Provide the (X, Y) coordinate of the cell's center where the given text is located.  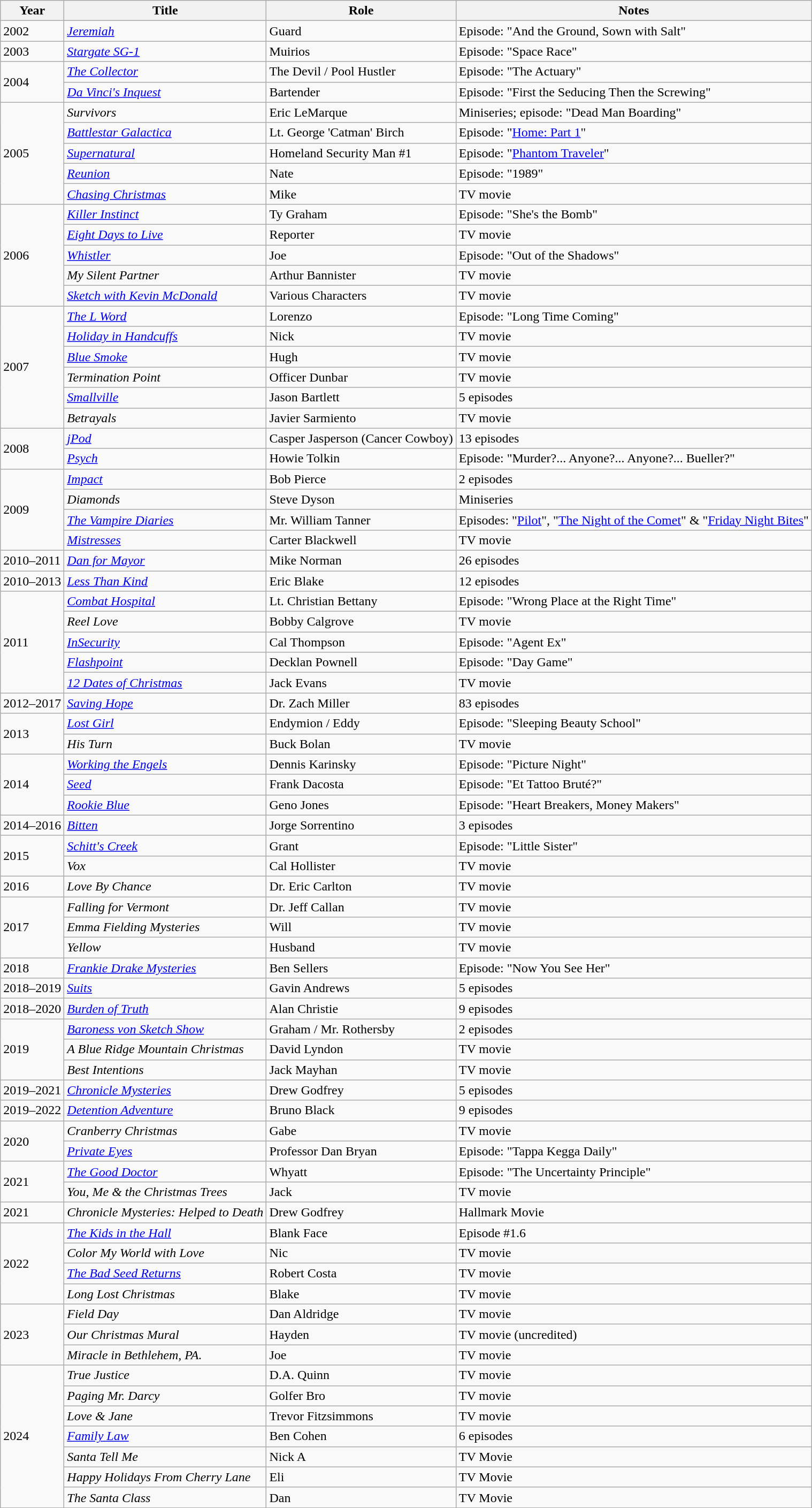
Long Lost Christmas (165, 1294)
Will (361, 927)
Episode: "Little Sister" (633, 846)
Lt. Christian Bettany (361, 601)
Trevor Fitzsimmons (361, 1416)
The Bad Seed Returns (165, 1274)
Frank Dacosta (361, 785)
Episodes: "Pilot", "The Night of the Comet" & "Friday Night Bites" (633, 520)
Lost Girl (165, 723)
2019 (32, 1049)
Yellow (165, 948)
Jack (361, 1192)
The L Word (165, 316)
Homeland Security Man #1 (361, 153)
Rookie Blue (165, 805)
Howie Tolkin (361, 459)
Our Christmas Mural (165, 1335)
Dr. Eric Carlton (361, 886)
Episode: "First the Seducing Then the Screwing" (633, 92)
Steve Dyson (361, 499)
2018 (32, 968)
Nic (361, 1253)
Suits (165, 988)
2018–2020 (32, 1009)
Flashpoint (165, 662)
Falling for Vermont (165, 907)
Episode: "1989" (633, 173)
Alan Christie (361, 1009)
2008 (32, 448)
Baroness von Sketch Show (165, 1029)
jPod (165, 438)
Carter Blackwell (361, 540)
2005 (32, 153)
Termination Point (165, 377)
Ben Sellers (361, 968)
Chronicle Mysteries (165, 1090)
2014 (32, 785)
Killer Instinct (165, 214)
Love & Jane (165, 1416)
Schitt's Creek (165, 846)
Jack Mayhan (361, 1070)
My Silent Partner (165, 276)
Best Intentions (165, 1070)
Dr. Zach Miller (361, 703)
Episode #1.6 (633, 1232)
Supernatural (165, 153)
The Collector (165, 72)
Dennis Karinsky (361, 764)
Frankie Drake Mysteries (165, 968)
Graham / Mr. Rothersby (361, 1029)
The Devil / Pool Hustler (361, 72)
Miniseries (633, 499)
Jeremiah (165, 31)
Seed (165, 785)
True Justice (165, 1375)
Reporter (361, 234)
Stargate SG-1 (165, 51)
Battlestar Galactica (165, 133)
Love By Chance (165, 886)
26 episodes (633, 560)
2020 (32, 1141)
Miniseries; episode: "Dead Man Boarding" (633, 112)
2016 (32, 886)
Happy Holidays From Cherry Lane (165, 1477)
Bitten (165, 825)
Dan Aldridge (361, 1314)
TV movie (uncredited) (633, 1335)
13 episodes (633, 438)
Dan for Mayor (165, 560)
12 Dates of Christmas (165, 683)
Ben Cohen (361, 1436)
Eli (361, 1477)
Detention Adventure (165, 1110)
2010–2013 (32, 581)
Blank Face (361, 1232)
Bobby Calgrove (361, 622)
The Kids in the Hall (165, 1232)
Buck Bolan (361, 744)
Cal Hollister (361, 866)
Episode: "Home: Part 1" (633, 133)
Grant (361, 846)
The Good Doctor (165, 1171)
Notes (633, 11)
Smallville (165, 398)
Hayden (361, 1335)
Title (165, 11)
Jack Evans (361, 683)
Gavin Andrews (361, 988)
The Vampire Diaries (165, 520)
Husband (361, 948)
Arthur Bannister (361, 276)
Vox (165, 866)
Episode: "And the Ground, Sown with Salt" (633, 31)
Officer Dunbar (361, 377)
Episode: "The Uncertainty Principle" (633, 1171)
Combat Hospital (165, 601)
Bruno Black (361, 1110)
Episode: "Now You See Her" (633, 968)
Nate (361, 173)
Emma Fielding Mysteries (165, 927)
Year (32, 11)
Miracle in Bethlehem, PA. (165, 1355)
Lt. George 'Catman' Birch (361, 133)
Blake (361, 1294)
Psych (165, 459)
Muirios (361, 51)
Santa Tell Me (165, 1457)
Dr. Jeff Callan (361, 907)
Less Than Kind (165, 581)
Lorenzo (361, 316)
12 episodes (633, 581)
Episode: "Out of the Shadows" (633, 255)
Da Vinci's Inquest (165, 92)
Bartender (361, 92)
Episode: "The Actuary" (633, 72)
Color My World with Love (165, 1253)
Nick (361, 337)
Diamonds (165, 499)
Episode: "Space Race" (633, 51)
Decklan Pownell (361, 662)
2002 (32, 31)
Episode: "Agent Ex" (633, 642)
2013 (32, 734)
Episode: "She's the Bomb" (633, 214)
Episode: "Picture Night" (633, 764)
Field Day (165, 1314)
Jorge Sorrentino (361, 825)
A Blue Ridge Mountain Christmas (165, 1049)
2006 (32, 255)
Mr. William Tanner (361, 520)
Episode: "Et Tattoo Bruté?" (633, 785)
Hugh (361, 357)
Eric LeMarque (361, 112)
Episode: "Phantom Traveler" (633, 153)
Golfer Bro (361, 1396)
Episode: "Long Time Coming" (633, 316)
2012–2017 (32, 703)
Episode: "Sleeping Beauty School" (633, 723)
Bob Pierce (361, 479)
2004 (32, 82)
Whyatt (361, 1171)
Betrayals (165, 418)
Working the Engels (165, 764)
Jason Bartlett (361, 398)
Eight Days to Live (165, 234)
Dan (361, 1497)
Saving Hope (165, 703)
InSecurity (165, 642)
Professor Dan Bryan (361, 1151)
Ty Graham (361, 214)
2019–2022 (32, 1110)
Cranberry Christmas (165, 1131)
Family Law (165, 1436)
Holiday in Handcuffs (165, 337)
2017 (32, 927)
Episode: "Murder?... Anyone?... Anyone?... Bueller?" (633, 459)
2023 (32, 1335)
Sketch with Kevin McDonald (165, 296)
Eric Blake (361, 581)
Reel Love (165, 622)
Cal Thompson (361, 642)
Robert Costa (361, 1274)
2011 (32, 642)
D.A. Quinn (361, 1375)
Mistresses (165, 540)
Survivors (165, 112)
Nick A (361, 1457)
The Santa Class (165, 1497)
Javier Sarmiento (361, 418)
Mike (361, 194)
Gabe (361, 1131)
Episode: "Day Game" (633, 662)
Role (361, 11)
Private Eyes (165, 1151)
Episode: "Heart Breakers, Money Makers" (633, 805)
Guard (361, 31)
Chronicle Mysteries: Helped to Death (165, 1212)
Reunion (165, 173)
Chasing Christmas (165, 194)
Mike Norman (361, 560)
Blue Smoke (165, 357)
His Turn (165, 744)
2009 (32, 509)
2007 (32, 367)
Various Characters (361, 296)
Geno Jones (361, 805)
3 episodes (633, 825)
Episode: "Tappa Kegga Daily" (633, 1151)
2015 (32, 856)
David Lyndon (361, 1049)
Paging Mr. Darcy (165, 1396)
2024 (32, 1436)
2010–2011 (32, 560)
6 episodes (633, 1436)
83 episodes (633, 703)
2022 (32, 1263)
Burden of Truth (165, 1009)
2003 (32, 51)
Hallmark Movie (633, 1212)
Impact (165, 479)
2019–2021 (32, 1090)
2014–2016 (32, 825)
Casper Jasperson (Cancer Cowboy) (361, 438)
2018–2019 (32, 988)
Episode: "Wrong Place at the Right Time" (633, 601)
Whistler (165, 255)
You, Me & the Christmas Trees (165, 1192)
Endymion / Eddy (361, 723)
